Find where the given text appears and provide that cell's center as [x, y] coordinate. 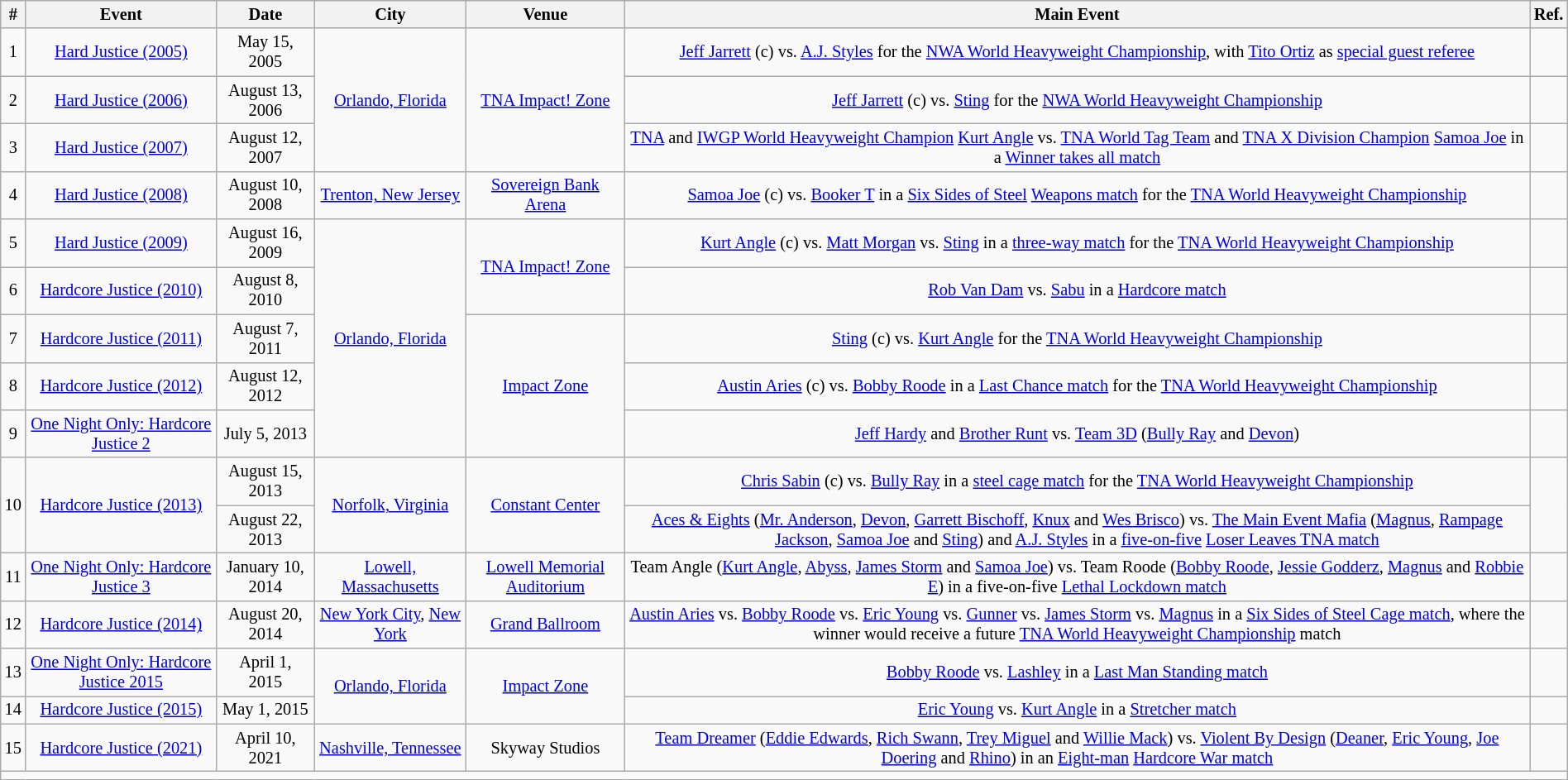
April 10, 2021 [265, 748]
Hard Justice (2006) [121, 100]
3 [13, 147]
7 [13, 338]
August 10, 2008 [265, 195]
July 5, 2013 [265, 433]
1 [13, 52]
Austin Aries (c) vs. Bobby Roode in a Last Chance match for the TNA World Heavyweight Championship [1077, 386]
May 1, 2015 [265, 710]
5 [13, 243]
10 [13, 505]
# [13, 14]
Hardcore Justice (2014) [121, 624]
August 16, 2009 [265, 243]
14 [13, 710]
Constant Center [546, 505]
Eric Young vs. Kurt Angle in a Stretcher match [1077, 710]
Jeff Hardy and Brother Runt vs. Team 3D (Bully Ray and Devon) [1077, 433]
Hard Justice (2005) [121, 52]
Norfolk, Virginia [390, 505]
Kurt Angle (c) vs. Matt Morgan vs. Sting in a three-way match for the TNA World Heavyweight Championship [1077, 243]
Main Event [1077, 14]
Lowell Memorial Auditorium [546, 577]
6 [13, 290]
January 10, 2014 [265, 577]
Event [121, 14]
Samoa Joe (c) vs. Booker T in a Six Sides of Steel Weapons match for the TNA World Heavyweight Championship [1077, 195]
Hard Justice (2008) [121, 195]
August 12, 2007 [265, 147]
Hardcore Justice (2012) [121, 386]
Lowell, Massachusetts [390, 577]
Hardcore Justice (2013) [121, 505]
Jeff Jarrett (c) vs. Sting for the NWA World Heavyweight Championship [1077, 100]
Hardcore Justice (2010) [121, 290]
11 [13, 577]
Hard Justice (2009) [121, 243]
8 [13, 386]
One Night Only: Hardcore Justice 2015 [121, 672]
Trenton, New Jersey [390, 195]
One Night Only: Hardcore Justice 3 [121, 577]
Bobby Roode vs. Lashley in a Last Man Standing match [1077, 672]
Sting (c) vs. Kurt Angle for the TNA World Heavyweight Championship [1077, 338]
Nashville, Tennessee [390, 748]
2 [13, 100]
Venue [546, 14]
August 20, 2014 [265, 624]
Hardcore Justice (2011) [121, 338]
May 15, 2005 [265, 52]
13 [13, 672]
City [390, 14]
Skyway Studios [546, 748]
April 1, 2015 [265, 672]
August 13, 2006 [265, 100]
Ref. [1548, 14]
12 [13, 624]
August 22, 2013 [265, 529]
August 15, 2013 [265, 481]
15 [13, 748]
Sovereign Bank Arena [546, 195]
August 7, 2011 [265, 338]
Rob Van Dam vs. Sabu in a Hardcore match [1077, 290]
9 [13, 433]
Grand Ballroom [546, 624]
Jeff Jarrett (c) vs. A.J. Styles for the NWA World Heavyweight Championship, with Tito Ortiz as special guest referee [1077, 52]
One Night Only: Hardcore Justice 2 [121, 433]
Hardcore Justice (2015) [121, 710]
Hard Justice (2007) [121, 147]
TNA and IWGP World Heavyweight Champion Kurt Angle vs. TNA World Tag Team and TNA X Division Champion Samoa Joe in a Winner takes all match [1077, 147]
New York City, New York [390, 624]
4 [13, 195]
August 8, 2010 [265, 290]
Chris Sabin (c) vs. Bully Ray in a steel cage match for the TNA World Heavyweight Championship [1077, 481]
Hardcore Justice (2021) [121, 748]
Date [265, 14]
August 12, 2012 [265, 386]
